Return the [X, Y] coordinate for the center point of the cell that contains the specified text.  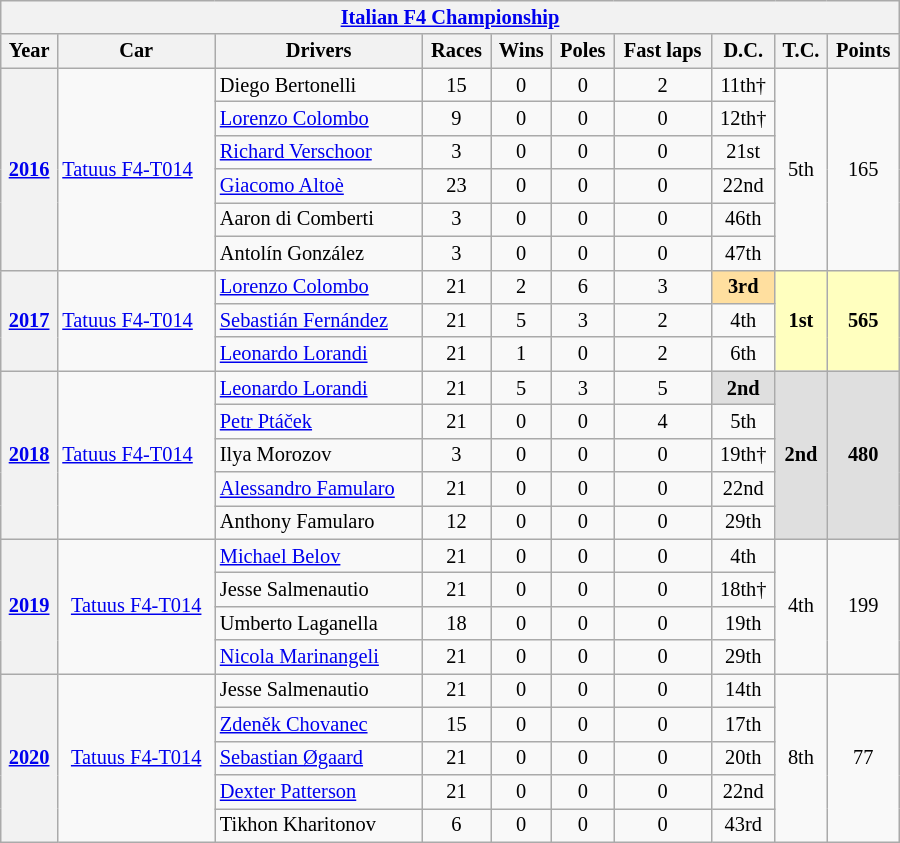
165 [863, 169]
2018 [30, 455]
Umberto Laganella [318, 623]
17th [744, 724]
D.C. [744, 51]
8th [801, 757]
Michael Belov [318, 556]
565 [863, 320]
46th [744, 219]
480 [863, 455]
Poles [583, 51]
Dexter Patterson [318, 791]
Year [30, 51]
47th [744, 253]
19th [744, 623]
Italian F4 Championship [450, 17]
20th [744, 758]
Nicola Marinangeli [318, 657]
Antolín González [318, 253]
23 [456, 186]
Zdeněk Chovanec [318, 724]
Petr Ptáček [318, 421]
Diego Bertonelli [318, 85]
Alessandro Famularo [318, 489]
18 [456, 623]
9 [456, 118]
3rd [744, 287]
T.C. [801, 51]
Wins [522, 51]
18th† [744, 589]
1st [801, 320]
Ilya Morozov [318, 455]
Tikhon Kharitonov [318, 825]
2017 [30, 320]
12 [456, 522]
Sebastian Øgaard [318, 758]
11th† [744, 85]
14th [744, 690]
2016 [30, 169]
12th† [744, 118]
Sebastián Fernández [318, 320]
21st [744, 152]
2020 [30, 757]
6th [744, 354]
43rd [744, 825]
Car [136, 51]
Drivers [318, 51]
1 [522, 354]
Anthony Famularo [318, 522]
Fast laps [663, 51]
Richard Verschoor [318, 152]
77 [863, 757]
19th† [744, 455]
Races [456, 51]
2019 [30, 606]
Aaron di Comberti [318, 219]
4 [663, 421]
Points [863, 51]
Giacomo Altoè [318, 186]
199 [863, 606]
